Return the [x, y] coordinate for the center point of the cell that contains the specified text.  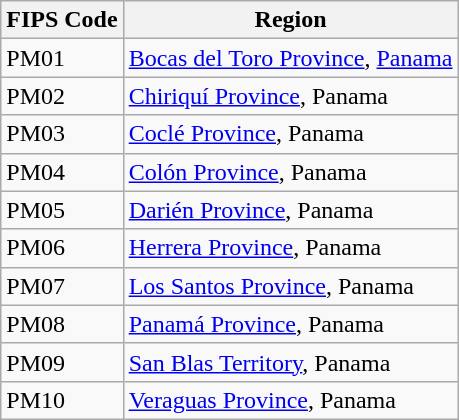
Region [290, 20]
Darién Province, Panama [290, 210]
Los Santos Province, Panama [290, 286]
PM05 [62, 210]
FIPS Code [62, 20]
Bocas del Toro Province, Panama [290, 58]
Panamá Province, Panama [290, 324]
Veraguas Province, Panama [290, 400]
PM09 [62, 362]
PM03 [62, 134]
PM07 [62, 286]
San Blas Territory, Panama [290, 362]
Colón Province, Panama [290, 172]
Herrera Province, Panama [290, 248]
Chiriquí Province, Panama [290, 96]
PM06 [62, 248]
PM04 [62, 172]
PM08 [62, 324]
Coclé Province, Panama [290, 134]
PM01 [62, 58]
PM02 [62, 96]
PM10 [62, 400]
